Provide the [X, Y] coordinate of the cell's center where the given text is located.  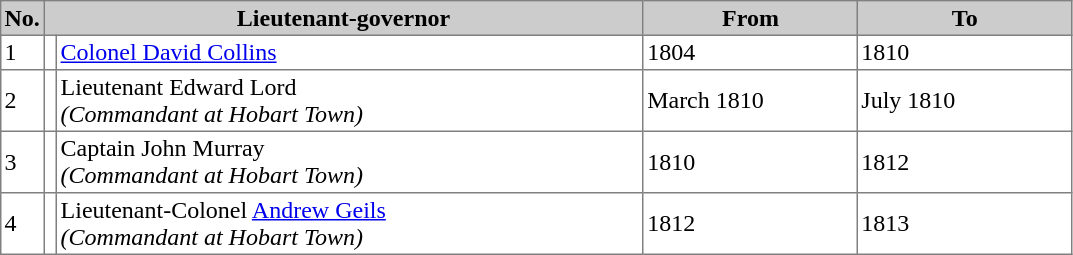
1804 [750, 52]
From [750, 18]
July 1810 [965, 101]
1 [22, 52]
Colonel David Collins [350, 52]
No. [22, 18]
4 [22, 224]
2 [22, 101]
To [965, 18]
1813 [965, 224]
Captain John Murray(Commandant at Hobart Town) [350, 162]
3 [22, 162]
Lieutenant-governor [344, 18]
March 1810 [750, 101]
Lieutenant-Colonel Andrew Geils(Commandant at Hobart Town) [350, 224]
Lieutenant Edward Lord(Commandant at Hobart Town) [350, 101]
